Find where the given text appears and provide that cell's center as (X, Y) coordinate. 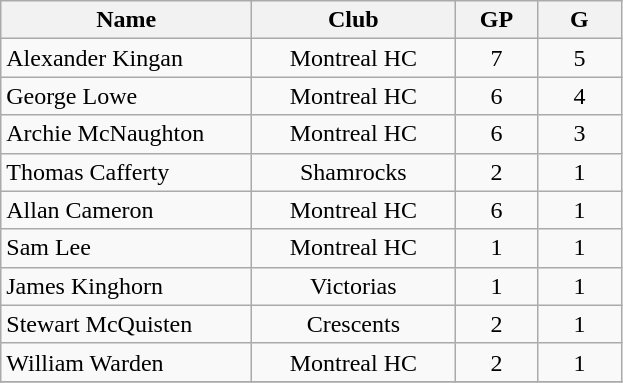
Alexander Kingan (126, 58)
Crescents (354, 324)
4 (580, 96)
Archie McNaughton (126, 134)
Name (126, 20)
7 (496, 58)
Thomas Cafferty (126, 172)
Sam Lee (126, 248)
George Lowe (126, 96)
William Warden (126, 362)
3 (580, 134)
GP (496, 20)
Club (354, 20)
Shamrocks (354, 172)
James Kinghorn (126, 286)
G (580, 20)
Stewart McQuisten (126, 324)
5 (580, 58)
Allan Cameron (126, 210)
Victorias (354, 286)
